Scan for the cell matching the given text and deliver its [x, y] coordinate at center. 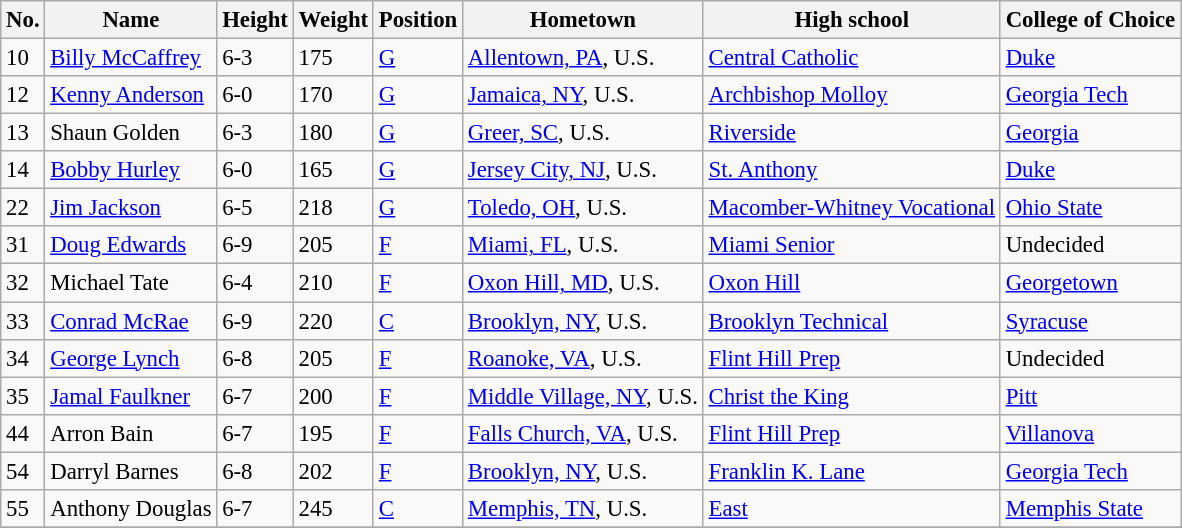
Miami, FL, U.S. [584, 245]
Central Catholic [852, 58]
East [852, 509]
200 [333, 396]
Allentown, PA, U.S. [584, 58]
54 [23, 471]
34 [23, 358]
Georgetown [1090, 283]
218 [333, 208]
Arron Bain [131, 433]
Memphis State [1090, 509]
10 [23, 58]
Middle Village, NY, U.S. [584, 396]
170 [333, 95]
Pitt [1090, 396]
Christ the King [852, 396]
210 [333, 283]
245 [333, 509]
Height [255, 20]
22 [23, 208]
Jersey City, NJ, U.S. [584, 170]
195 [333, 433]
Jamaica, NY, U.S. [584, 95]
Franklin K. Lane [852, 471]
6-4 [255, 283]
175 [333, 58]
No. [23, 20]
Miami Senior [852, 245]
33 [23, 321]
Roanoke, VA, U.S. [584, 358]
Archbishop Molloy [852, 95]
32 [23, 283]
St. Anthony [852, 170]
College of Choice [1090, 20]
Macomber-Whitney Vocational [852, 208]
Riverside [852, 133]
Ohio State [1090, 208]
12 [23, 95]
165 [333, 170]
Brooklyn Technical [852, 321]
Doug Edwards [131, 245]
Billy McCaffrey [131, 58]
Georgia [1090, 133]
Greer, SC, U.S. [584, 133]
Bobby Hurley [131, 170]
6-5 [255, 208]
Shaun Golden [131, 133]
Conrad McRae [131, 321]
Memphis, TN, U.S. [584, 509]
Falls Church, VA, U.S. [584, 433]
55 [23, 509]
George Lynch [131, 358]
13 [23, 133]
Hometown [584, 20]
14 [23, 170]
35 [23, 396]
Oxon Hill [852, 283]
Darryl Barnes [131, 471]
44 [23, 433]
180 [333, 133]
Name [131, 20]
Anthony Douglas [131, 509]
31 [23, 245]
High school [852, 20]
220 [333, 321]
202 [333, 471]
Jim Jackson [131, 208]
Syracuse [1090, 321]
Jamal Faulkner [131, 396]
Kenny Anderson [131, 95]
Oxon Hill, MD, U.S. [584, 283]
Michael Tate [131, 283]
Weight [333, 20]
Toledo, OH, U.S. [584, 208]
Villanova [1090, 433]
Position [418, 20]
